Detect which cell encompasses the target text, then output its [x, y] center coordinate. 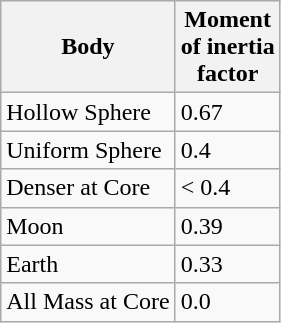
Uniform Sphere [88, 150]
0.33 [228, 264]
0.4 [228, 150]
< 0.4 [228, 188]
0.0 [228, 302]
Moment of inertia factor [228, 47]
0.67 [228, 112]
Denser at Core [88, 188]
Earth [88, 264]
All Mass at Core [88, 302]
Body [88, 47]
Hollow Sphere [88, 112]
Moon [88, 226]
0.39 [228, 226]
